Search for the cell housing the specified text and yield its [x, y] center coordinate. 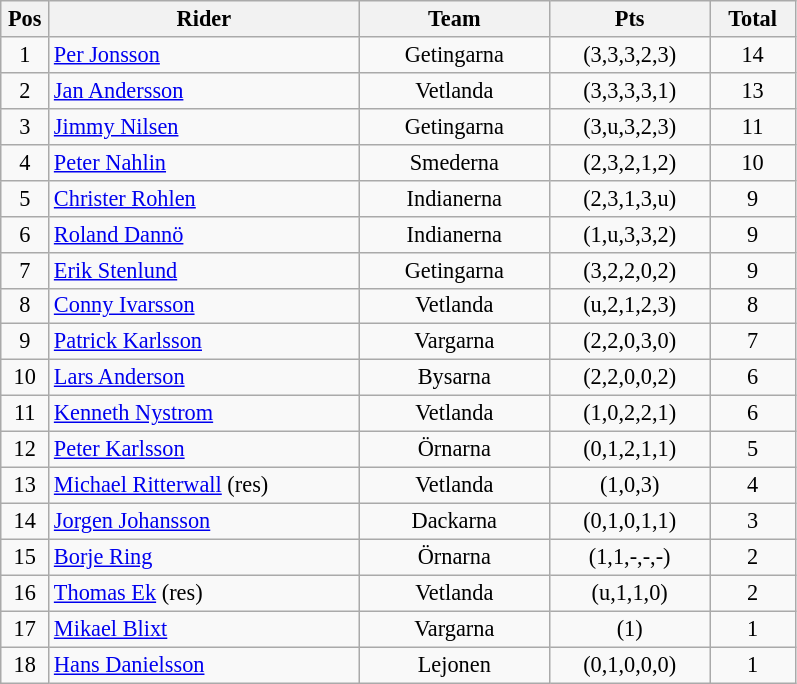
Team [454, 19]
Borje Ring [204, 557]
(0,1,0,1,1) [629, 521]
(1,0,3) [629, 485]
(1,0,2,2,1) [629, 414]
(0,1,0,0,0) [629, 665]
(0,1,2,1,1) [629, 450]
12 [25, 450]
Lars Anderson [204, 378]
Bysarna [454, 378]
Hans Danielsson [204, 665]
(2,2,0,3,0) [629, 342]
Thomas Ek (res) [204, 593]
18 [25, 665]
(2,2,0,0,2) [629, 378]
(u,2,1,2,3) [629, 306]
Jorgen Johansson [204, 521]
Lejonen [454, 665]
Peter Nahlin [204, 162]
(3,3,3,2,3) [629, 55]
(1) [629, 629]
(2,3,1,3,u) [629, 198]
17 [25, 629]
15 [25, 557]
(3,3,3,3,1) [629, 90]
(1,1,-,-,-) [629, 557]
Rider [204, 19]
Erik Stenlund [204, 270]
Jan Andersson [204, 90]
Roland Dannö [204, 234]
Conny Ivarsson [204, 306]
Dackarna [454, 521]
Pos [25, 19]
Kenneth Nystrom [204, 414]
Michael Ritterwall (res) [204, 485]
Mikael Blixt [204, 629]
16 [25, 593]
Christer Rohlen [204, 198]
(1,u,3,3,2) [629, 234]
Smederna [454, 162]
(3,u,3,2,3) [629, 126]
Peter Karlsson [204, 450]
Patrick Karlsson [204, 342]
Jimmy Nilsen [204, 126]
(3,2,2,0,2) [629, 270]
(u,1,1,0) [629, 593]
(2,3,2,1,2) [629, 162]
Total [752, 19]
Pts [629, 19]
Per Jonsson [204, 55]
